Find where the given text appears and provide that cell's center as (x, y) coordinate. 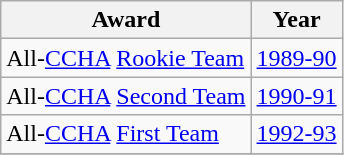
1992-93 (296, 134)
All-CCHA First Team (126, 134)
All-CCHA Second Team (126, 96)
All-CCHA Rookie Team (126, 58)
1989-90 (296, 58)
1990-91 (296, 96)
Year (296, 20)
Award (126, 20)
